Search for the cell housing the specified text and yield its [X, Y] center coordinate. 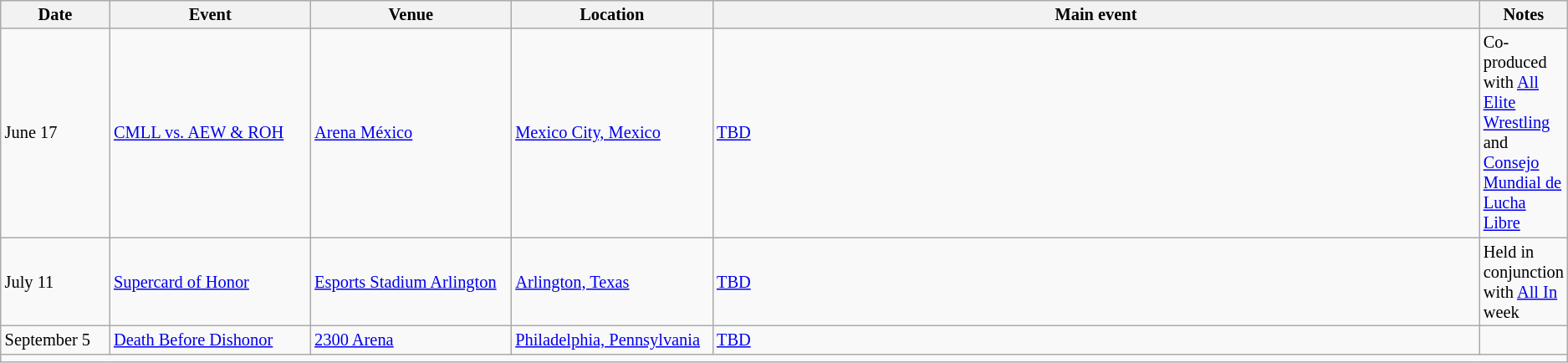
CMLL vs. AEW & ROH [210, 133]
Death Before Dishonor [210, 340]
July 11 [55, 282]
June 17 [55, 133]
Location [612, 14]
Main event [1096, 14]
Held in conjunction with All In week [1524, 282]
Arlington, Texas [612, 282]
Supercard of Honor [210, 282]
Venue [411, 14]
2300 Arena [411, 340]
Co-produced with All Elite Wrestling and Consejo Mundial de Lucha Libre [1524, 133]
Arena México [411, 133]
Esports Stadium Arlington [411, 282]
Event [210, 14]
Philadelphia, Pennsylvania [612, 340]
Notes [1524, 14]
Date [55, 14]
September 5 [55, 340]
Mexico City, Mexico [612, 133]
